Identify which cell holds the provided text, then report its (x, y) central coordinate. 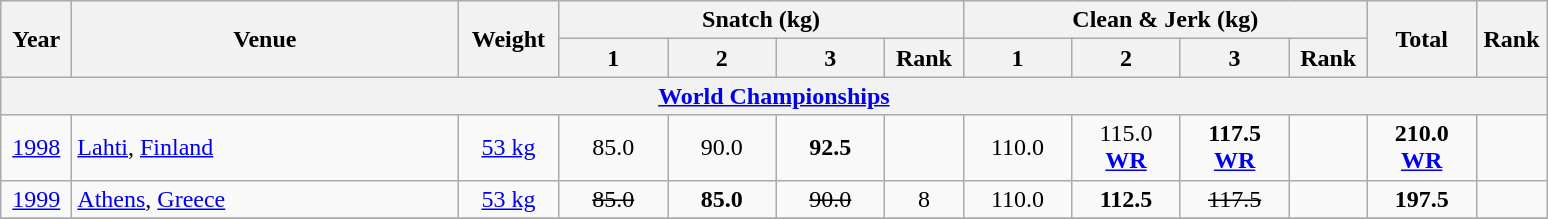
197.5 (1422, 199)
Total (1422, 39)
World Championships (774, 96)
Snatch (kg) (761, 20)
112.5 (1126, 199)
117.5 (1234, 199)
Venue (265, 39)
8 (924, 199)
Year (36, 39)
Lahti, Finland (265, 148)
1999 (36, 199)
117.5 WR (1234, 148)
Athens, Greece (265, 199)
210.0 WR (1422, 148)
1998 (36, 148)
Weight (508, 39)
92.5 (830, 148)
115.0 WR (1126, 148)
Clean & Jerk (kg) (1165, 20)
